Output the [X, Y] coordinate of the center of the cell containing the given text.  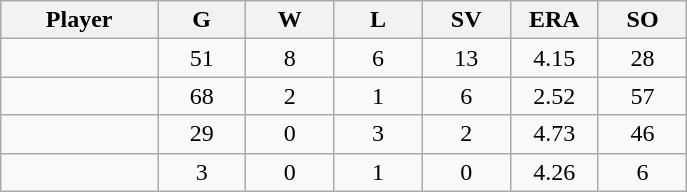
Player [80, 20]
68 [202, 96]
4.15 [554, 58]
8 [290, 58]
2.52 [554, 96]
4.73 [554, 134]
4.26 [554, 172]
ERA [554, 20]
28 [642, 58]
SV [466, 20]
57 [642, 96]
13 [466, 58]
46 [642, 134]
L [378, 20]
SO [642, 20]
29 [202, 134]
W [290, 20]
51 [202, 58]
G [202, 20]
